Pinpoint the cell where the given text exists, returning its [x, y] midpoint coordinate. 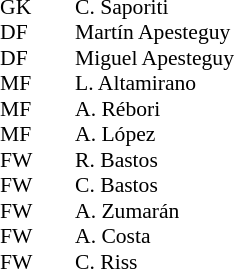
Martín Apesteguy [154, 33]
R. Bastos [154, 160]
C. Bastos [154, 185]
A. Zumarán [154, 211]
A. Rébori [154, 109]
Miguel Apesteguy [154, 58]
A. Costa [154, 237]
L. Altamirano [154, 83]
A. López [154, 135]
